Extract the [x, y] coordinate from the center of the cell holding the provided text.  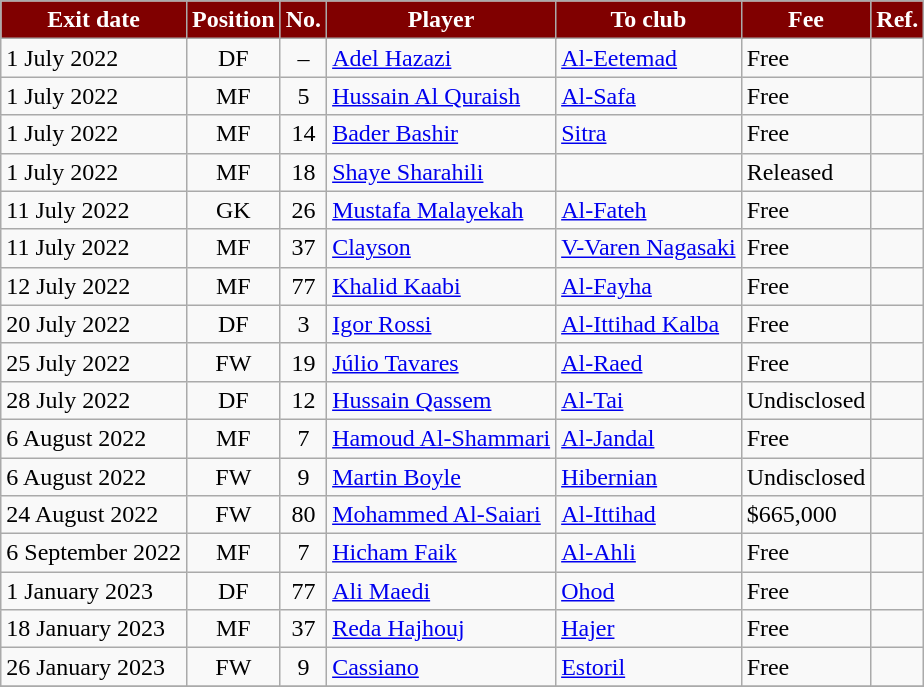
Al-Raed [648, 362]
Released [806, 172]
5 [303, 96]
Hamoud Al-Shammari [442, 438]
26 January 2023 [94, 667]
Ohod [648, 591]
Bader Bashir [442, 134]
Hibernian [648, 477]
3 [303, 324]
Júlio Tavares [442, 362]
Al-Jandal [648, 438]
Al-Fayha [648, 286]
20 July 2022 [94, 324]
12 [303, 400]
Exit date [94, 20]
Hicham Faik [442, 553]
Al-Ahli [648, 553]
Hussain Qassem [442, 400]
18 January 2023 [94, 629]
18 [303, 172]
Al-Tai [648, 400]
Al-Eetemad [648, 58]
V-Varen Nagasaki [648, 248]
Ref. [898, 20]
Estoril [648, 667]
28 July 2022 [94, 400]
14 [303, 134]
Position [233, 20]
Al-Ittihad Kalba [648, 324]
6 September 2022 [94, 553]
Hajer [648, 629]
Mohammed Al-Saiari [442, 515]
Al-Ittihad [648, 515]
To club [648, 20]
Cassiano [442, 667]
26 [303, 210]
Reda Hajhouj [442, 629]
Martin Boyle [442, 477]
Al-Fateh [648, 210]
12 July 2022 [94, 286]
$665,000 [806, 515]
Igor Rossi [442, 324]
1 January 2023 [94, 591]
– [303, 58]
Adel Hazazi [442, 58]
25 July 2022 [94, 362]
80 [303, 515]
Ali Maedi [442, 591]
Hussain Al Quraish [442, 96]
Shaye Sharahili [442, 172]
24 August 2022 [94, 515]
Player [442, 20]
Fee [806, 20]
Al-Safa [648, 96]
Mustafa Malayekah [442, 210]
No. [303, 20]
19 [303, 362]
Sitra [648, 134]
GK [233, 210]
Khalid Kaabi [442, 286]
Clayson [442, 248]
